Scan for the cell matching the given text and deliver its (x, y) coordinate at center. 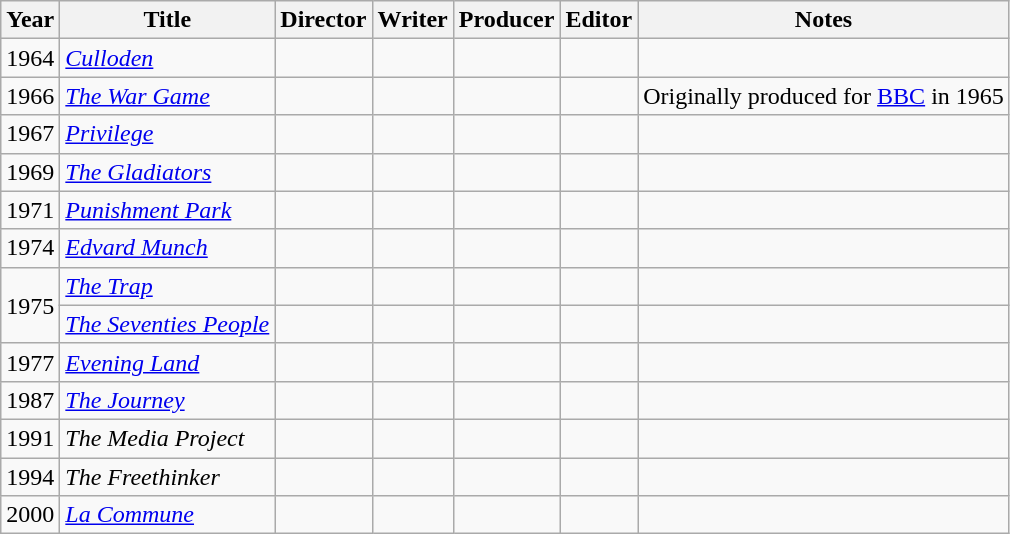
La Commune (168, 515)
Notes (824, 20)
Privilege (168, 134)
Producer (506, 20)
Year (30, 20)
Punishment Park (168, 210)
Writer (412, 20)
Edvard Munch (168, 248)
The Seventies People (168, 324)
1967 (30, 134)
Evening Land (168, 362)
Culloden (168, 58)
1966 (30, 96)
The Freethinker (168, 477)
1994 (30, 477)
1971 (30, 210)
Title (168, 20)
The Gladiators (168, 172)
1977 (30, 362)
Editor (599, 20)
1974 (30, 248)
1975 (30, 305)
1991 (30, 438)
The Media Project (168, 438)
Director (324, 20)
2000 (30, 515)
Originally produced for BBC in 1965 (824, 96)
The Journey (168, 400)
1987 (30, 400)
1969 (30, 172)
1964 (30, 58)
The War Game (168, 96)
The Trap (168, 286)
